Return the (x, y) coordinate for the center point of the cell that contains the specified text.  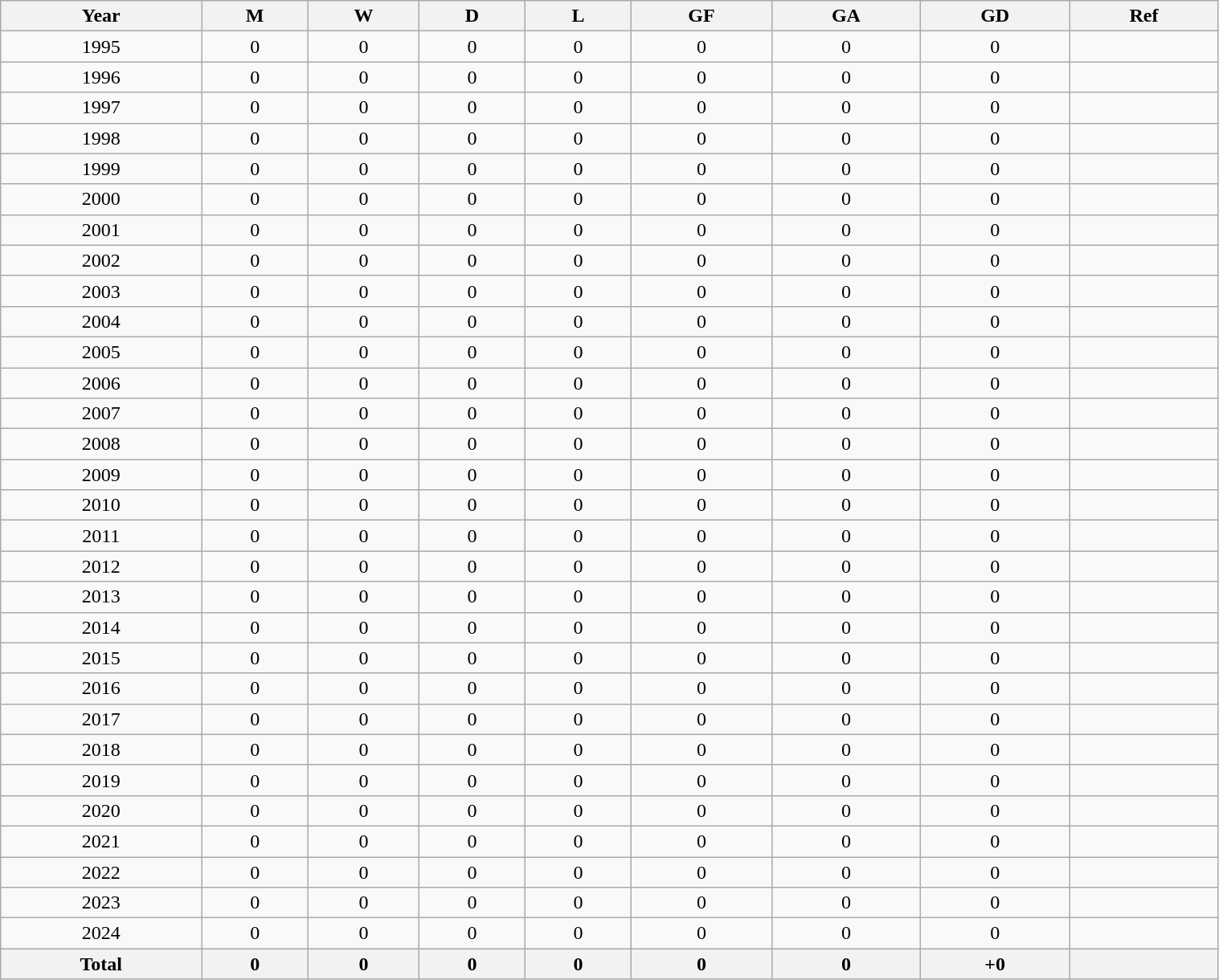
GD (995, 16)
M (256, 16)
1997 (101, 108)
2015 (101, 658)
L (579, 16)
2008 (101, 444)
2017 (101, 719)
D (472, 16)
2012 (101, 566)
2020 (101, 811)
+0 (995, 964)
2022 (101, 872)
Year (101, 16)
2023 (101, 903)
2009 (101, 475)
1996 (101, 77)
1999 (101, 169)
2021 (101, 841)
2002 (101, 260)
2024 (101, 933)
2018 (101, 749)
W (364, 16)
2005 (101, 352)
2014 (101, 627)
Ref (1144, 16)
2003 (101, 291)
2016 (101, 688)
2010 (101, 505)
1995 (101, 47)
2004 (101, 321)
2011 (101, 536)
Total (101, 964)
GF (702, 16)
2001 (101, 230)
2019 (101, 780)
2013 (101, 597)
1998 (101, 138)
GA (845, 16)
2007 (101, 414)
2000 (101, 199)
2006 (101, 383)
